Determine the [X, Y] coordinate at the center of the cell enclosing the given text.  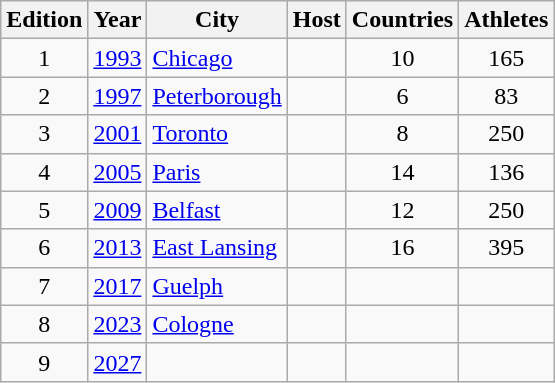
2009 [118, 210]
1997 [118, 96]
16 [402, 248]
1 [44, 58]
Chicago [217, 58]
East Lansing [217, 248]
Peterborough [217, 96]
2013 [118, 248]
10 [402, 58]
2027 [118, 362]
2005 [118, 172]
5 [44, 210]
Belfast [217, 210]
7 [44, 286]
83 [506, 96]
2001 [118, 134]
Countries [402, 20]
136 [506, 172]
1993 [118, 58]
3 [44, 134]
165 [506, 58]
Guelph [217, 286]
Host [316, 20]
Cologne [217, 324]
2017 [118, 286]
9 [44, 362]
4 [44, 172]
395 [506, 248]
Paris [217, 172]
Edition [44, 20]
Athletes [506, 20]
14 [402, 172]
12 [402, 210]
2023 [118, 324]
2 [44, 96]
Year [118, 20]
Toronto [217, 134]
City [217, 20]
